Find where the given text appears and provide that cell's center as (x, y) coordinate. 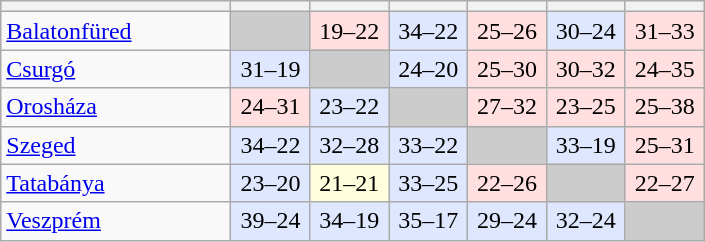
34–19 (350, 221)
23–22 (350, 107)
25–31 (664, 145)
24–35 (664, 69)
Tatabánya (116, 183)
32–28 (350, 145)
21–21 (350, 183)
31–19 (270, 69)
25–38 (664, 107)
24–20 (428, 69)
23–20 (270, 183)
30–24 (586, 31)
25–30 (508, 69)
19–22 (350, 31)
33–19 (586, 145)
Csurgó (116, 69)
31–33 (664, 31)
29–24 (508, 221)
30–32 (586, 69)
39–24 (270, 221)
35–17 (428, 221)
32–24 (586, 221)
Veszprém (116, 221)
Balatonfüred (116, 31)
33–25 (428, 183)
Orosháza (116, 107)
23–25 (586, 107)
25–26 (508, 31)
22–26 (508, 183)
Szeged (116, 145)
33–22 (428, 145)
22–27 (664, 183)
27–32 (508, 107)
24–31 (270, 107)
